Determine the [X, Y] coordinate at the center of the cell enclosing the given text.  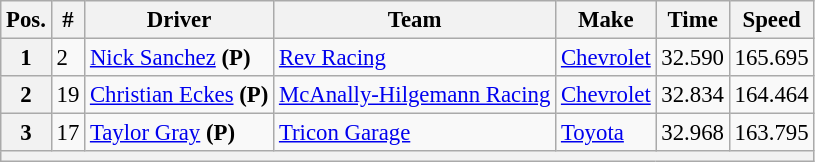
163.795 [772, 133]
Christian Eckes (P) [180, 95]
17 [68, 133]
32.834 [692, 95]
Team [415, 20]
164.464 [772, 95]
32.590 [692, 58]
Time [692, 20]
McAnally-Hilgemann Racing [415, 95]
Taylor Gray (P) [180, 133]
3 [26, 133]
Speed [772, 20]
Driver [180, 20]
Make [606, 20]
Rev Racing [415, 58]
1 [26, 58]
19 [68, 95]
32.968 [692, 133]
165.695 [772, 58]
Tricon Garage [415, 133]
# [68, 20]
Pos. [26, 20]
Toyota [606, 133]
Nick Sanchez (P) [180, 58]
